Output the [X, Y] coordinate of the center of the cell containing the given text.  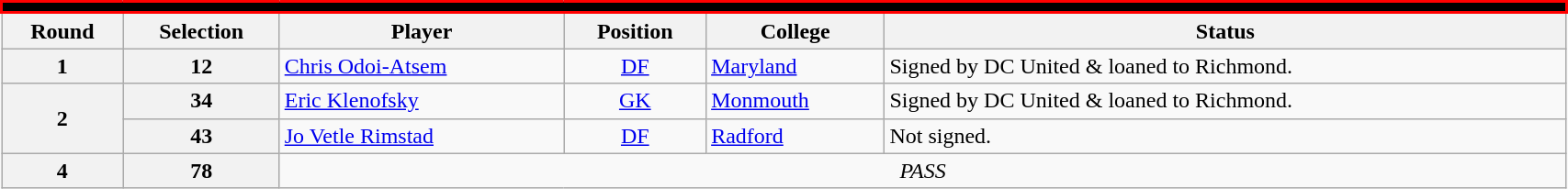
Monmouth [795, 101]
Position [636, 31]
34 [201, 101]
PASS [922, 171]
Player [422, 31]
College [795, 31]
GK [636, 101]
Round [62, 31]
4 [62, 171]
12 [201, 66]
Status [1225, 31]
2 [62, 118]
78 [201, 171]
1 [62, 66]
43 [201, 136]
Radford [795, 136]
Not signed. [1225, 136]
Chris Odoi-Atsem [422, 66]
Selection [201, 31]
Jo Vetle Rimstad [422, 136]
Maryland [795, 66]
Eric Klenofsky [422, 101]
